Find where the given text appears and provide that cell's center as (X, Y) coordinate. 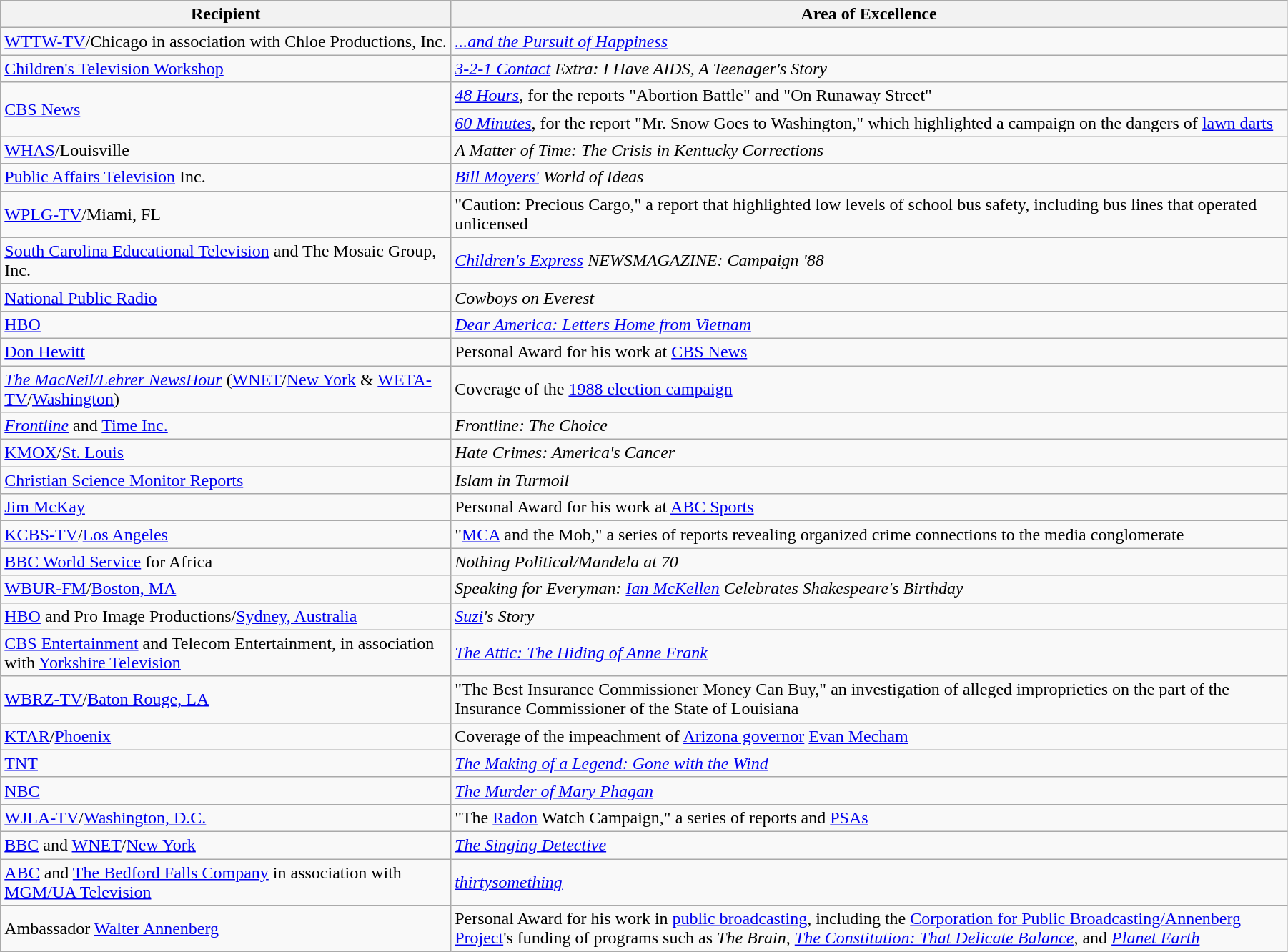
KMOX/St. Louis (226, 453)
The Singing Detective (869, 845)
48 Hours, for the reports "Abortion Battle" and "On Runaway Street" (869, 96)
"Caution: Precious Cargo," a report that highlighted low levels of school bus safety, including bus lines that operated unlicensed (869, 214)
TNT (226, 763)
Children's Television Workshop (226, 69)
Speaking for Everyman: Ian McKellen Celebrates Shakespeare's Birthday (869, 589)
"The Radon Watch Campaign," a series of reports and PSAs (869, 818)
The MacNeil/Lehrer NewsHour (WNET/New York & WETA-TV/Washington) (226, 389)
Bill Moyers' World of Ideas (869, 177)
WJLA-TV/Washington, D.C. (226, 818)
3-2-1 Contact Extra: I Have AIDS, A Teenager's Story (869, 69)
Nothing Political/Mandela at 70 (869, 562)
Suzi's Story (869, 616)
National Public Radio (226, 297)
The Attic: The Hiding of Anne Frank (869, 653)
Public Affairs Television Inc. (226, 177)
Christian Science Monitor Reports (226, 480)
Cowboys on Everest (869, 297)
CBS Entertainment and Telecom Entertainment, in association with Yorkshire Television (226, 653)
BBC and WNET/New York (226, 845)
Frontline and Time Inc. (226, 426)
Don Hewitt (226, 352)
ABC and The Bedford Falls Company in association with MGM/UA Television (226, 882)
Hate Crimes: America's Cancer (869, 453)
The Making of a Legend: Gone with the Wind (869, 763)
HBO (226, 324)
WBRZ-TV/Baton Rouge, LA (226, 699)
WPLG-TV/Miami, FL (226, 214)
thirtysomething (869, 882)
Islam in Turmoil (869, 480)
CBS News (226, 109)
NBC (226, 790)
A Matter of Time: The Crisis in Kentucky Corrections (869, 150)
Jim McKay (226, 507)
WHAS/Louisville (226, 150)
Recipient (226, 14)
BBC World Service for Africa (226, 562)
WTTW-TV/Chicago in association with Chloe Productions, Inc. (226, 41)
KTAR/Phoenix (226, 736)
Area of Excellence (869, 14)
...and the Pursuit of Happiness (869, 41)
Dear America: Letters Home from Vietnam (869, 324)
HBO and Pro Image Productions/Sydney, Australia (226, 616)
Coverage of the 1988 election campaign (869, 389)
Coverage of the impeachment of Arizona governor Evan Mecham (869, 736)
60 Minutes, for the report "Mr. Snow Goes to Washington," which highlighted a campaign on the dangers of lawn darts (869, 123)
Personal Award for his work at CBS News (869, 352)
KCBS-TV/Los Angeles (226, 535)
Children's Express NEWSMAGAZINE: Campaign '88 (869, 260)
The Murder of Mary Phagan (869, 790)
WBUR-FM/Boston, MA (226, 589)
South Carolina Educational Television and The Mosaic Group, Inc. (226, 260)
"MCA and the Mob," a series of reports revealing organized crime connections to the media conglomerate (869, 535)
Ambassador Walter Annenberg (226, 929)
Frontline: The Choice (869, 426)
Personal Award for his work at ABC Sports (869, 507)
